Provide the [x, y] coordinate of the cell's center where the given text is located.  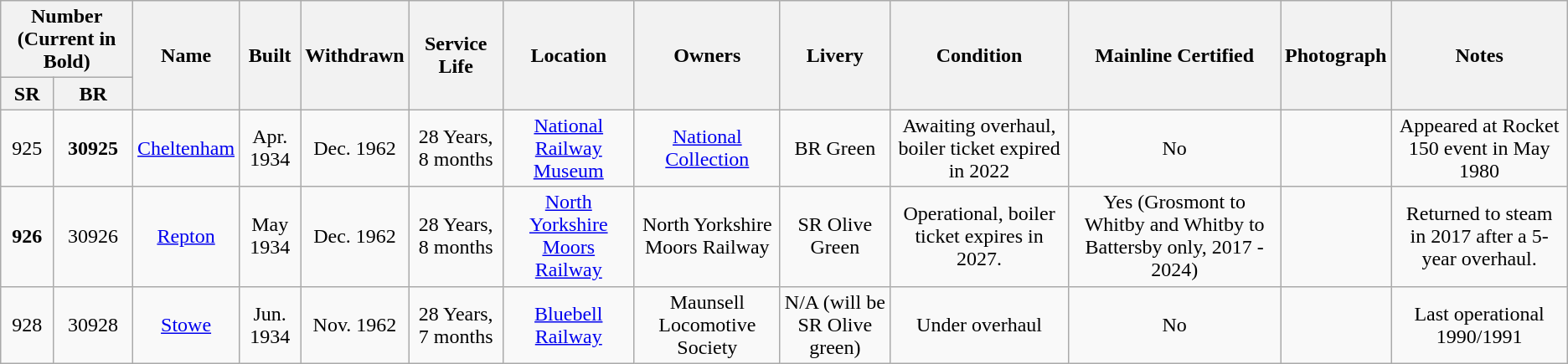
Withdrawn [355, 55]
N/A (will be SR Olive green) [834, 325]
Yes (Grosmont to Whitby and Whitby to Battersby only, 2017 - 2024) [1174, 236]
Condition [978, 55]
Location [568, 55]
Stowe [186, 325]
Bluebell Railway [568, 325]
Cheltenham [186, 148]
Appeared at Rocket 150 event in May 1980 [1479, 148]
Photograph [1336, 55]
Number (Current in Bold) [67, 39]
May 1934 [270, 236]
National Collection [707, 148]
Livery [834, 55]
Returned to steam in 2017 after a 5-year overhaul. [1479, 236]
30928 [94, 325]
Service Life [456, 55]
Operational, boiler ticket expires in 2027. [978, 236]
Jun. 1934 [270, 325]
BR [94, 94]
Awaiting overhaul, boiler ticket expired in 2022 [978, 148]
Maunsell Locomotive Society [707, 325]
Last operational 1990/1991 [1479, 325]
BR Green [834, 148]
28 Years, 7 months [456, 325]
Name [186, 55]
Built [270, 55]
Repton [186, 236]
Apr. 1934 [270, 148]
925 [27, 148]
926 [27, 236]
30925 [94, 148]
Mainline Certified [1174, 55]
Under overhaul [978, 325]
National Railway Museum [568, 148]
SR [27, 94]
928 [27, 325]
Owners [707, 55]
Notes [1479, 55]
30926 [94, 236]
SR Olive Green [834, 236]
Nov. 1962 [355, 325]
